Identify which cell holds the provided text, then report its [X, Y] central coordinate. 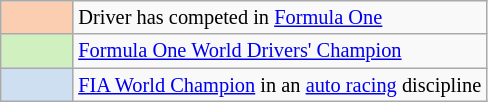
FIA World Champion in an auto racing discipline [280, 85]
Driver has competed in Formula One [280, 17]
Formula One World Drivers' Champion [280, 51]
